Pinpoint the cell where the given text exists, returning its [X, Y] midpoint coordinate. 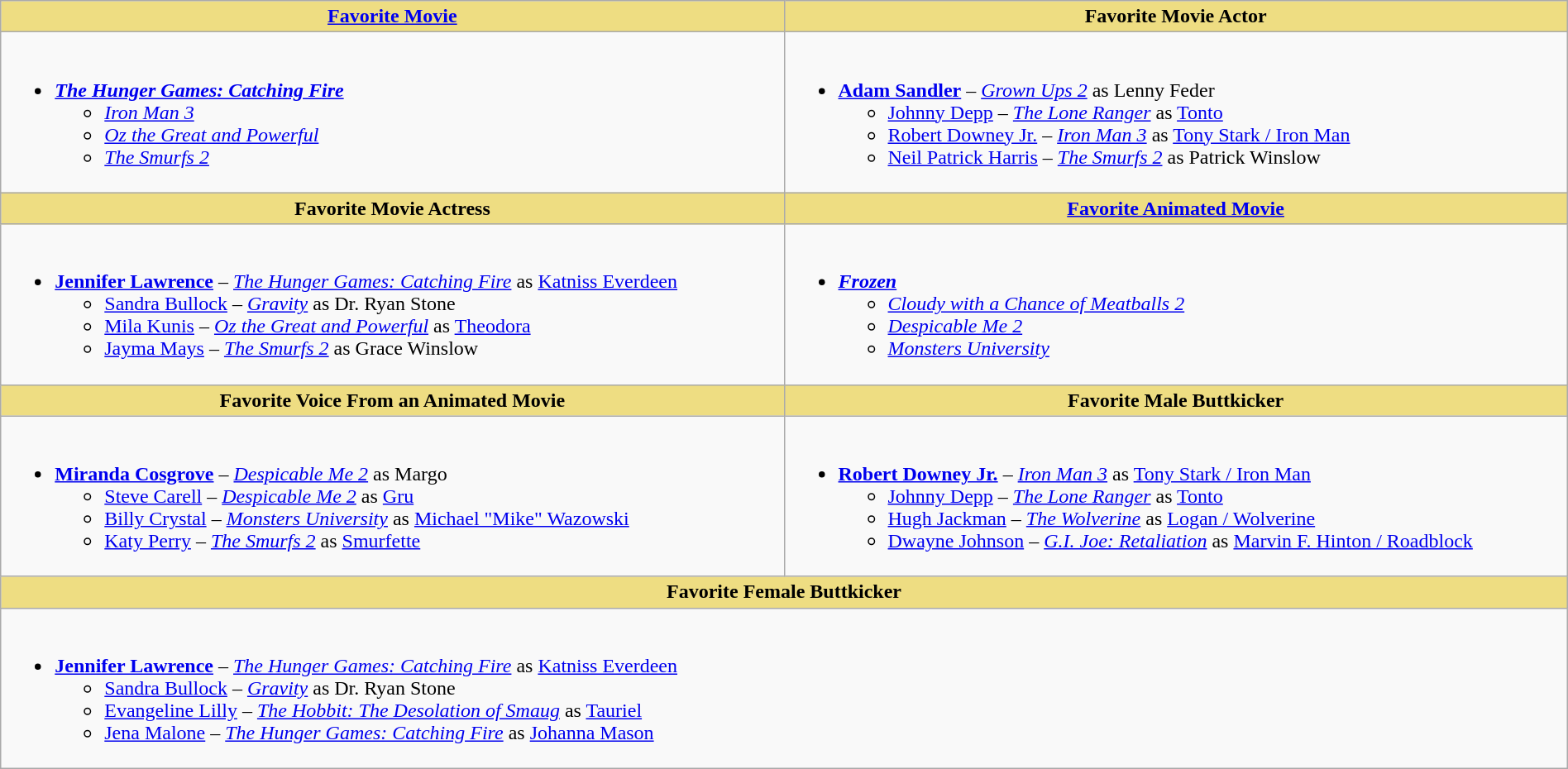
Favorite Movie Actress [392, 208]
Favorite Female Buttkicker [784, 592]
FrozenCloudy with a Chance of Meatballs 2Despicable Me 2Monsters University [1176, 304]
Favorite Male Buttkicker [1176, 400]
The Hunger Games: Catching FireIron Man 3Oz the Great and PowerfulThe Smurfs 2 [392, 112]
Favorite Animated Movie [1176, 208]
Favorite Movie Actor [1176, 17]
Favorite Movie [392, 17]
Favorite Voice From an Animated Movie [392, 400]
